Capture the cell that displays the provided text and extract its [X, Y] central coordinate. 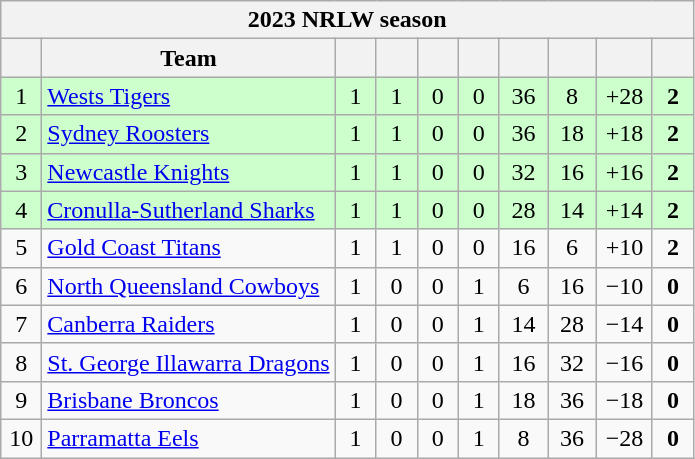
+18 [624, 134]
Cronulla-Sutherland Sharks [188, 210]
Gold Coast Titans [188, 248]
−18 [624, 400]
3 [22, 172]
Brisbane Broncos [188, 400]
10 [22, 438]
+10 [624, 248]
−10 [624, 286]
North Queensland Cowboys [188, 286]
2023 NRLW season [348, 20]
Wests Tigers [188, 96]
9 [22, 400]
+28 [624, 96]
Team [188, 58]
St. George Illawarra Dragons [188, 362]
−28 [624, 438]
Newcastle Knights [188, 172]
+14 [624, 210]
Parramatta Eels [188, 438]
−14 [624, 324]
5 [22, 248]
−16 [624, 362]
4 [22, 210]
7 [22, 324]
Sydney Roosters [188, 134]
+16 [624, 172]
Canberra Raiders [188, 324]
